Detect which cell encompasses the target text, then output its (X, Y) center coordinate. 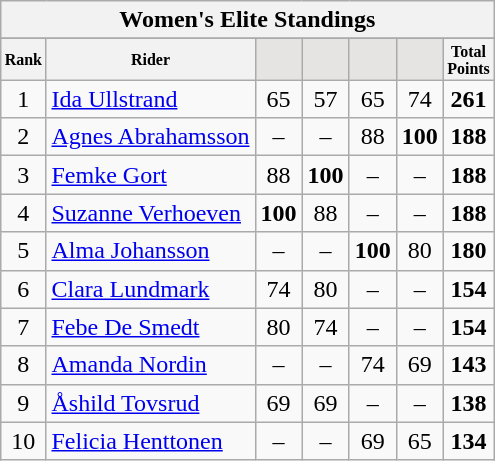
5 (24, 251)
7 (24, 327)
3 (24, 175)
180 (468, 251)
9 (24, 403)
1 (24, 99)
Alma Johansson (150, 251)
8 (24, 365)
Women's Elite Standings (248, 20)
Rider (150, 60)
4 (24, 213)
143 (468, 365)
6 (24, 289)
138 (468, 403)
Felicia Henttonen (150, 441)
Agnes Abrahamsson (150, 137)
Åshild Tovsrud (150, 403)
2 (24, 137)
134 (468, 441)
57 (326, 99)
Rank (24, 60)
Febe De Smedt (150, 327)
Amanda Nordin (150, 365)
TotalPoints (468, 60)
261 (468, 99)
10 (24, 441)
Suzanne Verhoeven (150, 213)
Ida Ullstrand (150, 99)
Clara Lundmark (150, 289)
Femke Gort (150, 175)
